Return the (X, Y) coordinate for the center point of the cell that contains the specified text.  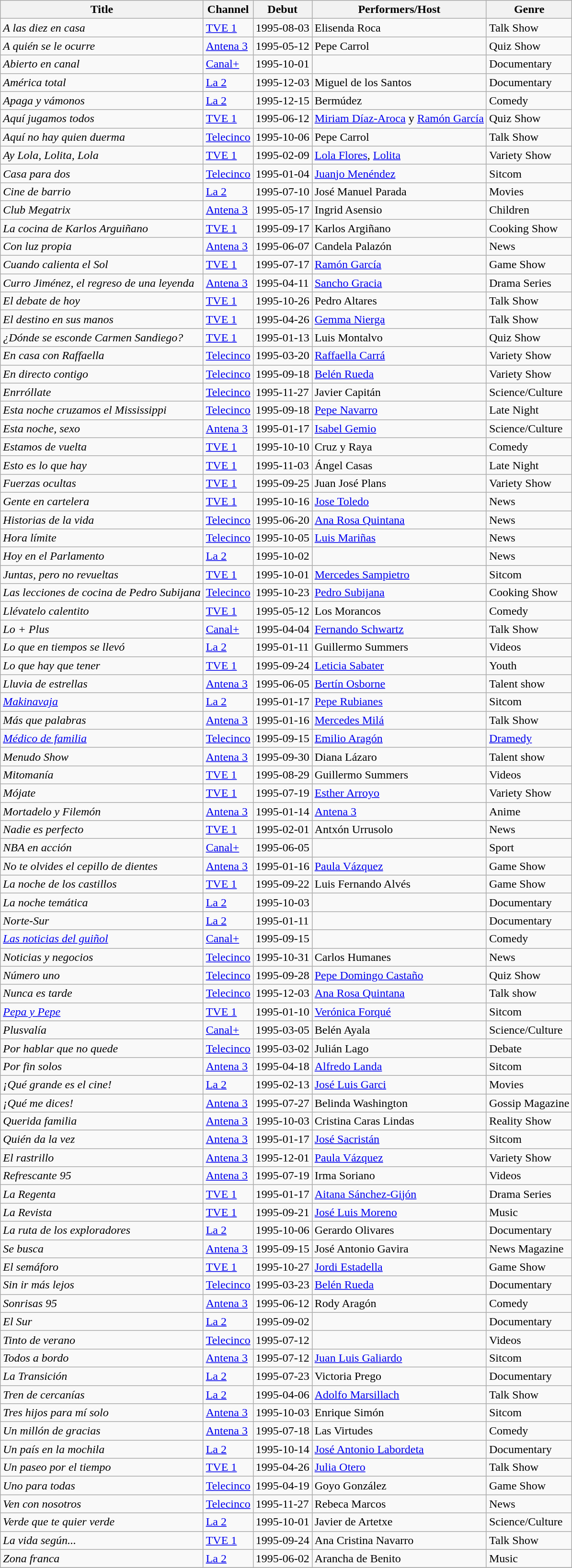
Sonrisas 95 (102, 1303)
1995-02-01 (283, 830)
1995-06-20 (283, 519)
1995-09-25 (283, 483)
Plusvalía (102, 1030)
Debate (529, 1048)
Juntas, pero no revueltas (102, 575)
Tres hijos para mí solo (102, 1413)
Se busca (102, 1249)
Lo + Plus (102, 629)
Enrróllate (102, 392)
Las Virtudes (399, 1431)
1995-12-15 (283, 101)
Pepe Domingo Castaño (399, 975)
Carlos Humanes (399, 957)
1995-04-18 (283, 1066)
Performers/Host (399, 10)
Esta noche cruzamos el Mississippi (102, 410)
1995-03-05 (283, 1030)
Sport (529, 848)
Llévatelo calentito (102, 611)
Lluvia de estrellas (102, 684)
Title (102, 10)
Abierto en canal (102, 64)
¡Qué grande es el cine! (102, 1084)
Youth (529, 666)
Fuerzas ocultas (102, 483)
1995-01-14 (283, 812)
Belinda Washington (399, 1103)
1995-12-01 (283, 1158)
¡Qué me dices! (102, 1103)
Número uno (102, 975)
José Sacristán (399, 1139)
Esta noche, sexo (102, 429)
Candela Palazón (399, 247)
Javier Capitán (399, 392)
Mercedes Milá (399, 720)
Julián Lago (399, 1048)
A quién se le ocurre (102, 46)
Gemma Nierga (399, 319)
Irma Soriano (399, 1176)
Gerardo Olivares (399, 1230)
1995-04-06 (283, 1395)
1995-10-02 (283, 556)
Miguel de los Santos (399, 82)
Las noticias del guiñol (102, 939)
1995-09-22 (283, 884)
1995-04-19 (283, 1486)
Aquí no hay quien duerma (102, 137)
1995-09-30 (283, 756)
Hoy en el Parlamento (102, 556)
1995-07-27 (283, 1103)
Anime (529, 812)
¿Dónde se esconde Carmen Sandiego? (102, 338)
1995-01-13 (283, 338)
Por hablar que no quede (102, 1048)
Ramón García (399, 265)
La ruta de los exploradores (102, 1230)
Talk show (529, 993)
Juan José Plans (399, 483)
1995-10-16 (283, 501)
Gente en cartelera (102, 501)
Luis Fernando Alvés (399, 884)
Un paseo por el tiempo (102, 1467)
Los Morancos (399, 611)
1995-03-23 (283, 1285)
Pedro Altares (399, 301)
Pedro Subijana (399, 593)
1995-08-29 (283, 775)
1995-06-07 (283, 247)
1995-10-23 (283, 593)
1995-11-03 (283, 465)
Un país en la mochila (102, 1449)
Genre (529, 10)
Cuando calienta el Sol (102, 265)
Adolfo Marsillach (399, 1395)
Quién da la vez (102, 1139)
En directo contigo (102, 374)
Diana Lázaro (399, 756)
Enrique Simón (399, 1413)
Reality Show (529, 1121)
Makinavaja (102, 702)
Club Megatrix (102, 210)
Emilio Aragón (399, 738)
Las lecciones de cocina de Pedro Subijana (102, 593)
Belén Ayala (399, 1030)
Curro Jiménez, el regreso de una leyenda (102, 283)
NBA en acción (102, 848)
Rebeca Marcos (399, 1504)
1995-01-10 (283, 1012)
Ana Cristina Navarro (399, 1540)
Aquí jugamos todos (102, 119)
Rody Aragón (399, 1303)
Antxón Urrusolo (399, 830)
Con luz propia (102, 247)
Noticias y negocios (102, 957)
Esther Arroyo (399, 793)
Debut (283, 10)
Esto es lo que hay (102, 465)
José Manuel Parada (399, 192)
Aitana Sánchez-Gijón (399, 1194)
Sancho Gracia (399, 283)
1995-09-17 (283, 228)
Mercedes Sampietro (399, 575)
Isabel Gemio (399, 429)
1995-02-09 (283, 155)
News Magazine (529, 1249)
Pepe Navarro (399, 410)
José Luis Moreno (399, 1212)
Channel (228, 10)
Mortadelo y Filemón (102, 812)
El semáforo (102, 1267)
1995-07-17 (283, 265)
1995-10-05 (283, 538)
Mójate (102, 793)
1995-10-31 (283, 957)
Gossip Magazine (529, 1103)
Victoria Prego (399, 1376)
Miriam Díaz-Aroca y Ramón García (399, 119)
Jordi Estadella (399, 1267)
Por fin solos (102, 1066)
Sin ir más lejos (102, 1285)
La noche de los castillos (102, 884)
La cocina de Karlos Arguiñano (102, 228)
Children (529, 210)
Historias de la vida (102, 519)
Javier de Artetxe (399, 1522)
Arancha de Benito (399, 1558)
La Revista (102, 1212)
Verde que te quier verde (102, 1522)
La vida según... (102, 1540)
El debate de hoy (102, 301)
Querida familia (102, 1121)
Ay Lola, Lolita, Lola (102, 155)
1995-10-26 (283, 301)
Lo que en tiempos se llevó (102, 647)
El rastrillo (102, 1158)
Leticia Sabater (399, 666)
Alfredo Landa (399, 1066)
José Antonio Labordeta (399, 1449)
Uno para todas (102, 1486)
1995-03-02 (283, 1048)
Lola Flores, Lolita (399, 155)
Tren de cercanías (102, 1395)
En casa con Raffaella (102, 356)
Goyo González (399, 1486)
Estamos de vuelta (102, 447)
1995-05-17 (283, 210)
Médico de familia (102, 738)
Nunca es tarde (102, 993)
Zona franca (102, 1558)
El Sur (102, 1321)
1995-10-10 (283, 447)
1995-09-02 (283, 1321)
Nadie es perfecto (102, 830)
Tinto de verano (102, 1340)
Julia Otero (399, 1467)
Casa para dos (102, 173)
Mitomanía (102, 775)
1995-02-13 (283, 1084)
No te olvides el cepillo de dientes (102, 866)
Elisenda Roca (399, 28)
A las diez en casa (102, 28)
Bermúdez (399, 101)
1995-10-14 (283, 1449)
Juanjo Menéndez (399, 173)
Pepe Rubianes (399, 702)
1995-04-11 (283, 283)
Cristina Caras Lindas (399, 1121)
Norte-Sur (102, 921)
Apaga y vámonos (102, 101)
Bertín Osborne (399, 684)
1995-03-20 (283, 356)
1995-07-23 (283, 1376)
José Luis Garci (399, 1084)
Fernando Schwartz (399, 629)
La noche temática (102, 902)
Ángel Casas (399, 465)
Ven con nosotros (102, 1504)
1995-01-04 (283, 173)
Raffaella Carrá (399, 356)
José Antonio Gavira (399, 1249)
1995-04-04 (283, 629)
Karlos Argiñano (399, 228)
Luis Montalvo (399, 338)
La Regenta (102, 1194)
1995-06-02 (283, 1558)
1995-09-28 (283, 975)
1995-09-21 (283, 1212)
Cruz y Raya (399, 447)
1995-10-27 (283, 1267)
Menudo Show (102, 756)
1995-08-03 (283, 28)
Jose Toledo (399, 501)
Cine de barrio (102, 192)
América total (102, 82)
Lo que hay que tener (102, 666)
Dramedy (529, 738)
Ingrid Asensio (399, 210)
Refrescante 95 (102, 1176)
El destino en sus manos (102, 319)
Hora límite (102, 538)
La Transición (102, 1376)
Más que palabras (102, 720)
1995-07-18 (283, 1431)
Pepa y Pepe (102, 1012)
Todos a bordo (102, 1358)
Verónica Forqué (399, 1012)
Juan Luis Galiardo (399, 1358)
1995-07-10 (283, 192)
Luis Mariñas (399, 538)
Un millón de gracias (102, 1431)
